Provide the (x, y) coordinate of the cell's center where the given text is located.  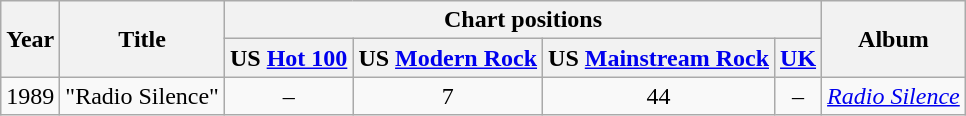
Chart positions (522, 20)
Title (142, 39)
Year (30, 39)
US Mainstream Rock (659, 58)
1989 (30, 96)
Album (894, 39)
Radio Silence (894, 96)
44 (659, 96)
UK (798, 58)
"Radio Silence" (142, 96)
US Hot 100 (288, 58)
US Modern Rock (448, 58)
7 (448, 96)
